Scan for the cell matching the given text and deliver its [x, y] coordinate at center. 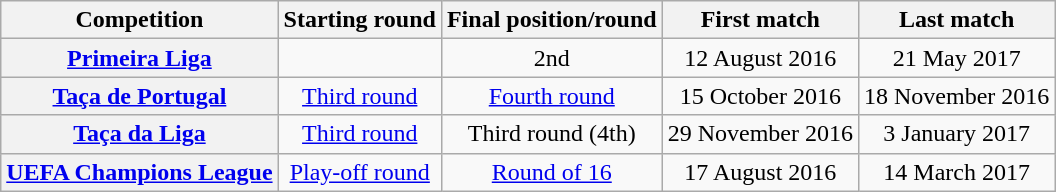
Round of 16 [552, 172]
3 January 2017 [956, 134]
18 November 2016 [956, 96]
14 March 2017 [956, 172]
2nd [552, 58]
Competition [140, 20]
Fourth round [552, 96]
21 May 2017 [956, 58]
UEFA Champions League [140, 172]
Third round (4th) [552, 134]
12 August 2016 [760, 58]
17 August 2016 [760, 172]
Taça de Portugal [140, 96]
Taça da Liga [140, 134]
Last match [956, 20]
Final position/round [552, 20]
29 November 2016 [760, 134]
Play-off round [360, 172]
Starting round [360, 20]
15 October 2016 [760, 96]
Primeira Liga [140, 58]
First match [760, 20]
